Locate the cell with the specified text and output its [X, Y] center coordinate. 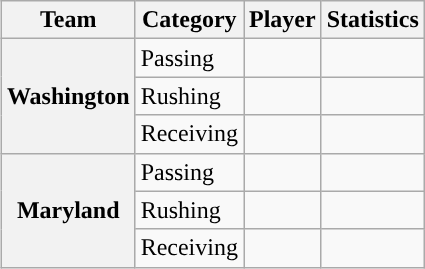
Maryland [68, 210]
Team [68, 20]
Player [283, 20]
Statistics [372, 20]
Category [189, 20]
Washington [68, 96]
